Scan for the cell matching the given text and deliver its (X, Y) coordinate at center. 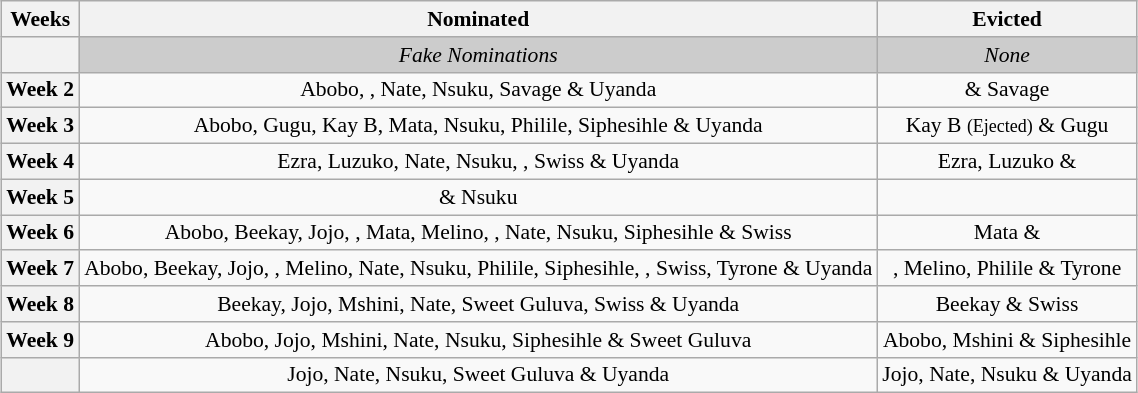
Week 8 (40, 304)
Abobo, Gugu, Kay B, Mata, Nsuku, Philile, Siphesihle & Uyanda (478, 126)
Weeks (40, 19)
Jojo, Nate, Nsuku & Uyanda (1007, 375)
Nominated (478, 19)
Abobo, Jojo, Mshini, Nate, Nsuku, Siphesihle & Sweet Guluva (478, 340)
& Savage (1007, 90)
Abobo, Beekay, Jojo, , Melino, Nate, Nsuku, Philile, Siphesihle, , Swiss, Tyrone & Uyanda (478, 269)
Week 9 (40, 340)
Mata & (1007, 233)
None (1007, 55)
& Nsuku (478, 197)
Jojo, Nate, Nsuku, Sweet Guluva & Uyanda (478, 375)
Week 4 (40, 162)
Ezra, Luzuko & (1007, 162)
Week 2 (40, 90)
Ezra, Luzuko, Nate, Nsuku, , Swiss & Uyanda (478, 162)
Beekay, Jojo, Mshini, Nate, Sweet Guluva, Swiss & Uyanda (478, 304)
Week 3 (40, 126)
Beekay & Swiss (1007, 304)
Week 5 (40, 197)
Abobo, Mshini & Siphesihle (1007, 340)
Abobo, Beekay, Jojo, , Mata, Melino, , Nate, Nsuku, Siphesihle & Swiss (478, 233)
Abobo, , Nate, Nsuku, Savage & Uyanda (478, 90)
Week 6 (40, 233)
Fake Nominations (478, 55)
Evicted (1007, 19)
, Melino, Philile & Tyrone (1007, 269)
Week 7 (40, 269)
Kay B (Ejected) & Gugu (1007, 126)
